Identify which cell holds the provided text, then report its (x, y) central coordinate. 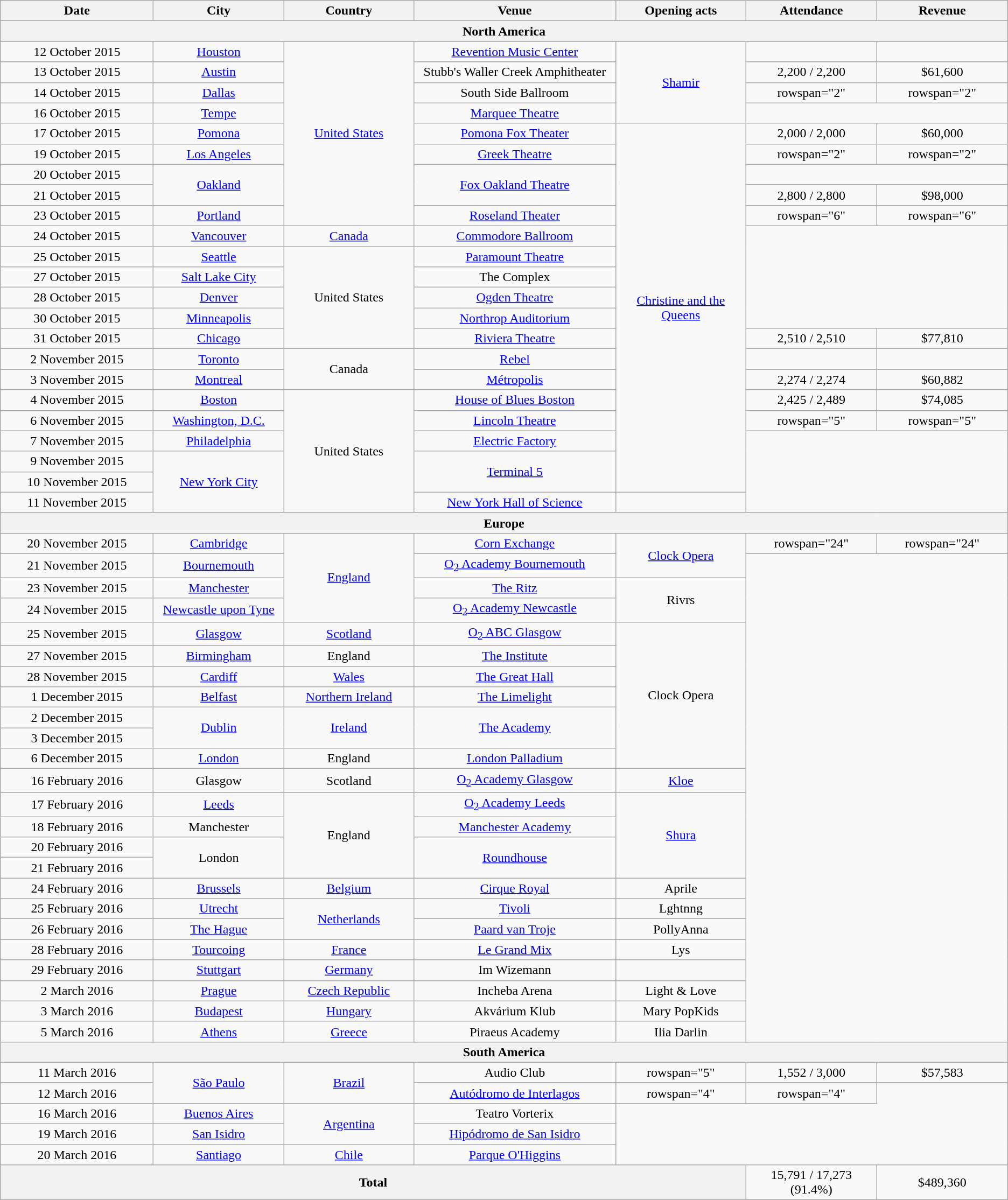
28 February 2016 (77, 950)
Europe (504, 523)
The Great Hall (515, 677)
12 October 2015 (77, 52)
Los Angeles (219, 154)
Bournemouth (219, 565)
Date (77, 11)
Revention Music Center (515, 52)
San Isidro (219, 1134)
25 October 2015 (77, 257)
South America (504, 1052)
Christine and the Queens (681, 308)
2 December 2015 (77, 718)
The Ritz (515, 588)
27 October 2015 (77, 277)
Rivrs (681, 600)
Leeds (219, 804)
New York City (219, 482)
2,800 / 2,800 (811, 195)
6 November 2015 (77, 420)
20 October 2015 (77, 174)
25 November 2015 (77, 634)
O2 Academy Bournemouth (515, 565)
Cardiff (219, 677)
Revenue (942, 11)
Austin (219, 72)
5 March 2016 (77, 1031)
14 October 2015 (77, 93)
19 October 2015 (77, 154)
Montreal (219, 380)
Shura (681, 836)
28 October 2015 (77, 298)
The Academy (515, 728)
Houston (219, 52)
Akvárium Klub (515, 1011)
Métropolis (515, 380)
$489,360 (942, 1182)
Marquee Theatre (515, 113)
Athens (219, 1031)
South Side Ballroom (515, 93)
7 November 2015 (77, 441)
26 February 2016 (77, 929)
Argentina (349, 1124)
10 November 2015 (77, 482)
29 February 2016 (77, 970)
Electric Factory (515, 441)
18 February 2016 (77, 827)
Northern Ireland (349, 697)
Ilia Darlin (681, 1031)
Lghtnng (681, 909)
11 November 2015 (77, 502)
2,510 / 2,510 (811, 339)
City (219, 11)
2,200 / 2,200 (811, 72)
Netherlands (349, 919)
Im Wizemann (515, 970)
3 March 2016 (77, 1011)
Belfast (219, 697)
Rebel (515, 359)
23 October 2015 (77, 215)
21 February 2016 (77, 868)
24 February 2016 (77, 888)
The Complex (515, 277)
Hungary (349, 1011)
Portland (219, 215)
O2 Academy Newcastle (515, 610)
Chile (349, 1155)
2,000 / 2,000 (811, 134)
London Palladium (515, 759)
$77,810 (942, 339)
Piraeus Academy (515, 1031)
Tourcoing (219, 950)
Paard van Troje (515, 929)
Cambridge (219, 543)
Autódromo de Interlagos (515, 1093)
O2 Academy Glasgow (515, 781)
Lys (681, 950)
3 November 2015 (77, 380)
Brazil (349, 1083)
Washington, D.C. (219, 420)
Stuttgart (219, 970)
$74,085 (942, 400)
21 November 2015 (77, 565)
13 October 2015 (77, 72)
O2 Academy Leeds (515, 804)
2,274 / 2,274 (811, 380)
16 March 2016 (77, 1113)
Buenos Aires (219, 1113)
$98,000 (942, 195)
16 October 2015 (77, 113)
Minneapolis (219, 318)
Denver (219, 298)
11 March 2016 (77, 1072)
The Institute (515, 656)
$61,600 (942, 72)
6 December 2015 (77, 759)
Vancouver (219, 236)
20 November 2015 (77, 543)
France (349, 950)
PollyAnna (681, 929)
Budapest (219, 1011)
Greek Theatre (515, 154)
Terminal 5 (515, 472)
19 March 2016 (77, 1134)
Cirque Royal (515, 888)
16 February 2016 (77, 781)
Commodore Ballroom (515, 236)
Northrop Auditorium (515, 318)
Hipódromo de San Isidro (515, 1134)
Pomona Fox Theater (515, 134)
24 November 2015 (77, 610)
21 October 2015 (77, 195)
15,791 / 17,273 (91.4%) (811, 1182)
The Hague (219, 929)
Lincoln Theatre (515, 420)
Incheba Arena (515, 991)
Seattle (219, 257)
O2 ABC Glasgow (515, 634)
Kloe (681, 781)
Dublin (219, 728)
Light & Love (681, 991)
North America (504, 31)
Aprile (681, 888)
Riviera Theatre (515, 339)
Opening acts (681, 11)
Tivoli (515, 909)
Country (349, 11)
4 November 2015 (77, 400)
31 October 2015 (77, 339)
2 November 2015 (77, 359)
Stubb's Waller Creek Amphitheater (515, 72)
$60,882 (942, 380)
Fox Oakland Theatre (515, 185)
Roseland Theater (515, 215)
12 March 2016 (77, 1093)
Toronto (219, 359)
$60,000 (942, 134)
Attendance (811, 11)
Greece (349, 1031)
27 November 2015 (77, 656)
Salt Lake City (219, 277)
Ogden Theatre (515, 298)
24 October 2015 (77, 236)
28 November 2015 (77, 677)
Newcastle upon Tyne (219, 610)
20 March 2016 (77, 1155)
Shamir (681, 82)
Dallas (219, 93)
2 March 2016 (77, 991)
Teatro Vorterix (515, 1113)
Germany (349, 970)
Santiago (219, 1155)
Boston (219, 400)
Tempe (219, 113)
Belgium (349, 888)
Paramount Theatre (515, 257)
Utrecht (219, 909)
9 November 2015 (77, 461)
30 October 2015 (77, 318)
Chicago (219, 339)
New York Hall of Science (515, 502)
Roundhouse (515, 858)
Audio Club (515, 1072)
Czech Republic (349, 991)
2,425 / 2,489 (811, 400)
Manchester Academy (515, 827)
Parque O'Higgins (515, 1155)
25 February 2016 (77, 909)
1,552 / 3,000 (811, 1072)
17 February 2016 (77, 804)
Oakland (219, 185)
Le Grand Mix (515, 950)
Mary PopKids (681, 1011)
Philadelphia (219, 441)
Brussels (219, 888)
17 October 2015 (77, 134)
Ireland (349, 728)
Birmingham (219, 656)
20 February 2016 (77, 847)
Total (374, 1182)
House of Blues Boston (515, 400)
3 December 2015 (77, 738)
Corn Exchange (515, 543)
$57,583 (942, 1072)
Prague (219, 991)
Pomona (219, 134)
The Limelight (515, 697)
Venue (515, 11)
Wales (349, 677)
1 December 2015 (77, 697)
23 November 2015 (77, 588)
São Paulo (219, 1083)
